Locate the cell with the specified text and output its (x, y) center coordinate. 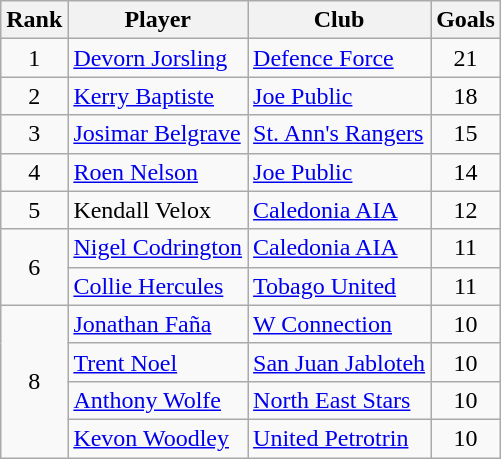
Collie Hercules (158, 286)
8 (34, 381)
San Juan Jabloteh (340, 362)
3 (34, 134)
4 (34, 172)
Defence Force (340, 58)
Tobago United (340, 286)
5 (34, 210)
Jonathan Faña (158, 324)
1 (34, 58)
Anthony Wolfe (158, 400)
Nigel Codrington (158, 248)
Player (158, 20)
North East Stars (340, 400)
Devorn Jorsling (158, 58)
Kevon Woodley (158, 438)
15 (466, 134)
Josimar Belgrave (158, 134)
Trent Noel (158, 362)
Club (340, 20)
St. Ann's Rangers (340, 134)
W Connection (340, 324)
2 (34, 96)
Goals (466, 20)
18 (466, 96)
Kendall Velox (158, 210)
6 (34, 267)
14 (466, 172)
Rank (34, 20)
12 (466, 210)
United Petrotrin (340, 438)
21 (466, 58)
Kerry Baptiste (158, 96)
Roen Nelson (158, 172)
